Find where the given text appears and provide that cell's center as [X, Y] coordinate. 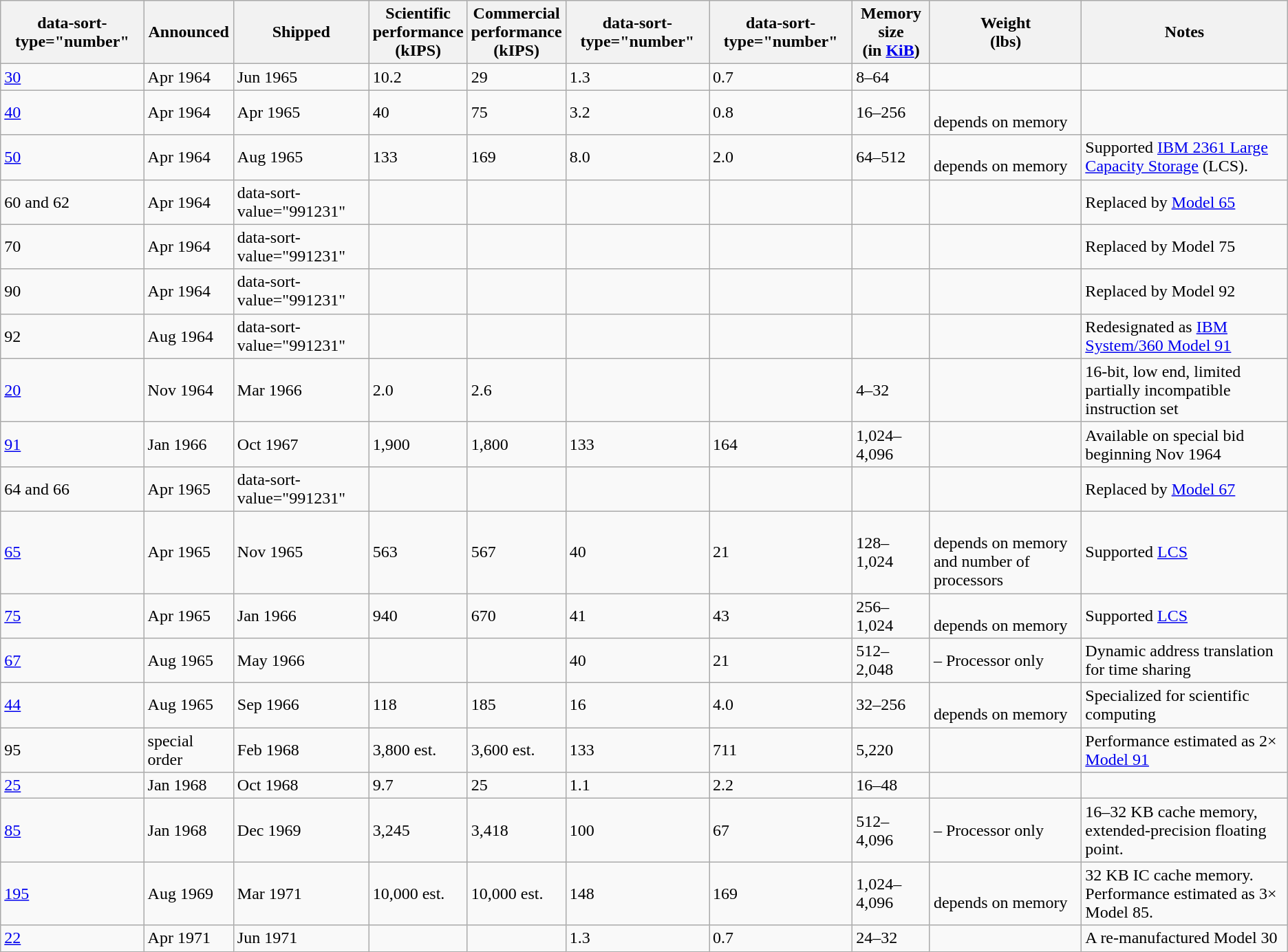
64–512 [892, 157]
100 [637, 830]
Redesignated as IBM System/360 Model 91 [1185, 336]
8–64 [892, 77]
Sep 1966 [301, 706]
Performance estimated as 2× Model 91 [1185, 750]
Replaced by Model 92 [1185, 292]
Aug 1969 [189, 894]
Apr 1971 [189, 938]
41 [637, 615]
711 [781, 750]
567 [516, 552]
1,900 [418, 444]
9.7 [418, 786]
Scientificperformance(kIPS) [418, 32]
90 [72, 292]
44 [72, 706]
16-bit, low end, limited partially incompatible instruction set [1185, 390]
22 [72, 938]
85 [72, 830]
670 [516, 615]
Shipped [301, 32]
Weight(lbs) [1005, 32]
Replaced by Model 65 [1185, 202]
128–1,024 [892, 552]
16–256 [892, 113]
92 [72, 336]
special order [189, 750]
May 1966 [301, 660]
Memory size(in KiB) [892, 32]
4–32 [892, 390]
Feb 1968 [301, 750]
3,418 [516, 830]
Supported IBM 2361 Large Capacity Storage (LCS). [1185, 157]
Mar 1971 [301, 894]
3,245 [418, 830]
1,800 [516, 444]
24–32 [892, 938]
Replaced by Model 75 [1185, 246]
Specialized for scientific computing [1185, 706]
16–48 [892, 786]
5,220 [892, 750]
Oct 1967 [301, 444]
30 [72, 77]
29 [516, 77]
16–32 KB cache memory, extended-precision floating point. [1185, 830]
Jun 1971 [301, 938]
Announced [189, 32]
91 [72, 444]
60 and 62 [72, 202]
563 [418, 552]
148 [637, 894]
10.2 [418, 77]
Aug 1964 [189, 336]
43 [781, 615]
118 [418, 706]
50 [72, 157]
20 [72, 390]
940 [418, 615]
512–2,048 [892, 660]
32 KB IC cache memory. Performance estimated as 3× Model 85. [1185, 894]
3,600 est. [516, 750]
195 [72, 894]
256–1,024 [892, 615]
185 [516, 706]
Nov 1964 [189, 390]
16 [637, 706]
Commercialperformance(kIPS) [516, 32]
Dec 1969 [301, 830]
0.8 [781, 113]
depends on memory and number of processors [1005, 552]
70 [72, 246]
164 [781, 444]
Mar 1966 [301, 390]
512–4,096 [892, 830]
3,800 est. [418, 750]
A re-manufactured Model 30 [1185, 938]
Oct 1968 [301, 786]
95 [72, 750]
2.2 [781, 786]
3.2 [637, 113]
32–256 [892, 706]
64 and 66 [72, 488]
Dynamic address translation for time sharing [1185, 660]
Nov 1965 [301, 552]
65 [72, 552]
8.0 [637, 157]
Notes [1185, 32]
Jun 1965 [301, 77]
1.1 [637, 786]
4.0 [781, 706]
Available on special bid beginning Nov 1964 [1185, 444]
2.6 [516, 390]
Replaced by Model 67 [1185, 488]
